Identify which cell holds the provided text, then report its [x, y] central coordinate. 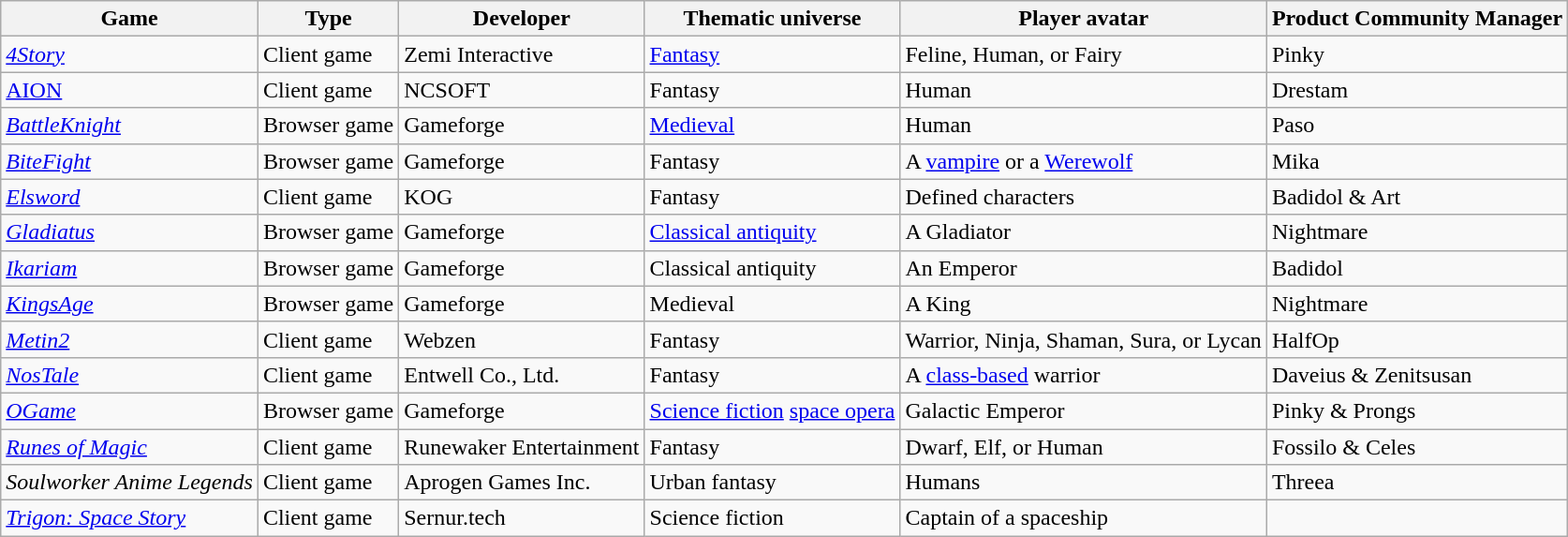
Elsword [129, 197]
Soulworker Anime Legends [129, 483]
Threea [1416, 483]
Runes of Magic [129, 447]
Metin2 [129, 339]
Pinky [1416, 54]
Feline, Human, or Fairy [1083, 54]
Dwarf, Elf, or Human [1083, 447]
Developer [522, 19]
Badidol & Art [1416, 197]
A Gladiator [1083, 232]
Humans [1083, 483]
A vampire or a Werewolf [1083, 161]
Thematic universe [772, 19]
Entwell Co., Ltd. [522, 375]
Zemi Interactive [522, 54]
Product Community Manager [1416, 19]
Mika [1416, 161]
OGame [129, 410]
Defined characters [1083, 197]
A class-based warrior [1083, 375]
Science fiction space opera [772, 410]
Runewaker Entertainment [522, 447]
Galactic Emperor [1083, 410]
An Emperor [1083, 268]
Badidol [1416, 268]
NosTale [129, 375]
KOG [522, 197]
Paso [1416, 126]
Urban fantasy [772, 483]
HalfOp [1416, 339]
KingsAge [129, 304]
Science fiction [772, 518]
Trigon: Space Story [129, 518]
Gladiatus [129, 232]
Player avatar [1083, 19]
BiteFight [129, 161]
Game [129, 19]
Warrior, Ninja, Shaman, Sura, or Lycan [1083, 339]
4Story [129, 54]
Sernur.tech [522, 518]
NCSOFT [522, 90]
Fossilo & Celes [1416, 447]
Captain of a spaceship [1083, 518]
Daveius & Zenitsusan [1416, 375]
AION [129, 90]
A King [1083, 304]
Webzen [522, 339]
Drestam [1416, 90]
Aprogen Games Inc. [522, 483]
Type [328, 19]
Pinky & Prongs [1416, 410]
BattleKnight [129, 126]
Ikariam [129, 268]
